Extract the (x, y) coordinate from the center of the cell holding the provided text.  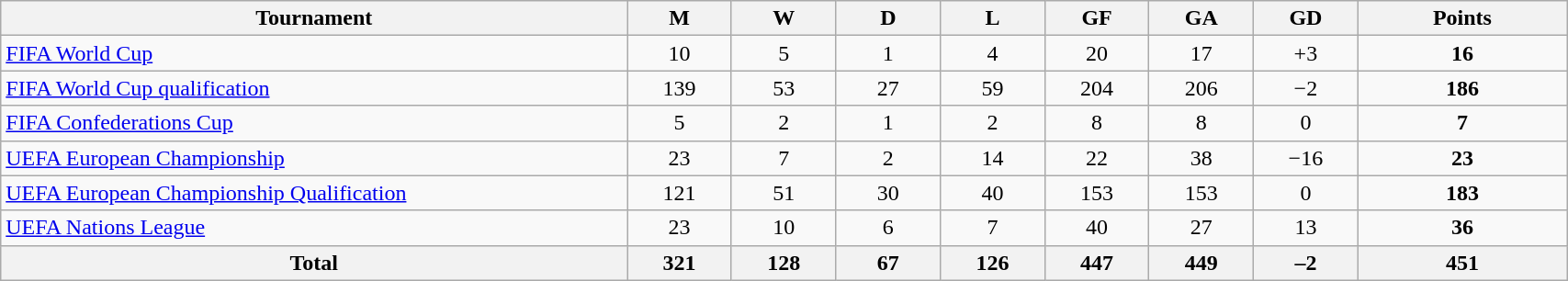
451 (1462, 263)
L (993, 18)
GF (1097, 18)
14 (993, 158)
22 (1097, 158)
447 (1097, 263)
38 (1201, 158)
30 (888, 193)
321 (680, 263)
126 (993, 263)
449 (1201, 263)
121 (680, 193)
16 (1462, 53)
186 (1462, 88)
M (680, 18)
Points (1462, 18)
36 (1462, 228)
128 (784, 263)
139 (680, 88)
204 (1097, 88)
GA (1201, 18)
4 (993, 53)
D (888, 18)
FIFA Confederations Cup (314, 123)
−2 (1306, 88)
13 (1306, 228)
UEFA European Championship (314, 158)
FIFA World Cup qualification (314, 88)
−16 (1306, 158)
53 (784, 88)
Tournament (314, 18)
+3 (1306, 53)
UEFA Nations League (314, 228)
51 (784, 193)
6 (888, 228)
Total (314, 263)
20 (1097, 53)
–2 (1306, 263)
UEFA European Championship Qualification (314, 193)
17 (1201, 53)
206 (1201, 88)
FIFA World Cup (314, 53)
183 (1462, 193)
59 (993, 88)
67 (888, 263)
W (784, 18)
GD (1306, 18)
